For the text-containing cell, return its midpoint in (x, y) coordinate format. 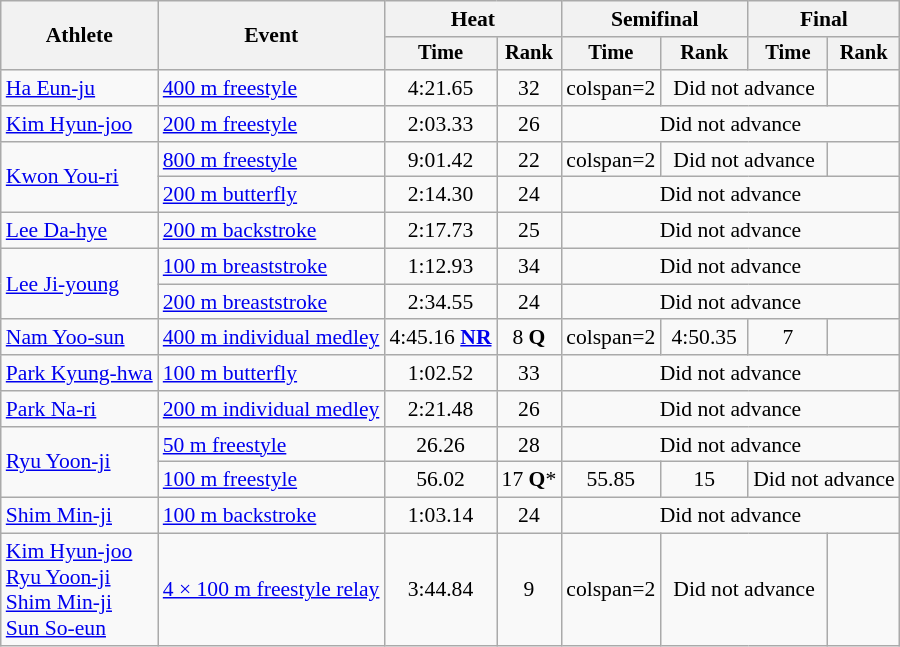
200 m butterfly (272, 195)
Kim Hyun-joo (80, 124)
Event (272, 36)
32 (530, 88)
Kim Hyun-jooRyu Yoon-jiShim Min-jiSun So-eun (80, 590)
2:03.33 (440, 124)
22 (530, 160)
3:44.84 (440, 590)
15 (704, 480)
1:12.93 (440, 267)
4:45.16 NR (440, 338)
1:03.14 (440, 516)
100 m freestyle (272, 480)
2:14.30 (440, 195)
Athlete (80, 36)
800 m freestyle (272, 160)
400 m freestyle (272, 88)
34 (530, 267)
Final (824, 19)
33 (530, 373)
17 Q* (530, 480)
Lee Ji-young (80, 284)
Semifinal (654, 19)
Lee Da-hye (80, 231)
Heat (472, 19)
Park Kyung-hwa (80, 373)
56.02 (440, 480)
9:01.42 (440, 160)
100 m butterfly (272, 373)
Kwon You-ri (80, 178)
25 (530, 231)
100 m backstroke (272, 516)
Ryu Yoon-ji (80, 462)
Park Na-ri (80, 409)
1:02.52 (440, 373)
2:21.48 (440, 409)
2:34.55 (440, 302)
Shim Min-ji (80, 516)
Ha Eun-ju (80, 88)
4:50.35 (704, 338)
400 m individual medley (272, 338)
200 m individual medley (272, 409)
Nam Yoo-sun (80, 338)
200 m backstroke (272, 231)
4:21.65 (440, 88)
2:17.73 (440, 231)
50 m freestyle (272, 445)
4 × 100 m freestyle relay (272, 590)
200 m freestyle (272, 124)
7 (788, 338)
55.85 (610, 480)
8 Q (530, 338)
200 m breaststroke (272, 302)
100 m breaststroke (272, 267)
26.26 (440, 445)
28 (530, 445)
9 (530, 590)
